Extract the (x, y) coordinate from the center of the cell holding the provided text.  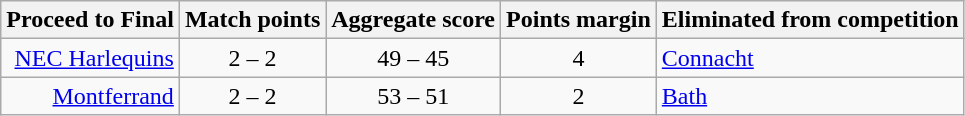
NEC Harlequins (90, 58)
49 – 45 (414, 58)
Aggregate score (414, 20)
Montferrand (90, 96)
2 (579, 96)
Eliminated from competition (810, 20)
4 (579, 58)
Bath (810, 96)
Connacht (810, 58)
Points margin (579, 20)
Proceed to Final (90, 20)
Match points (252, 20)
53 – 51 (414, 96)
